From the cell containing the given text, extract its center point as (X, Y) coordinate. 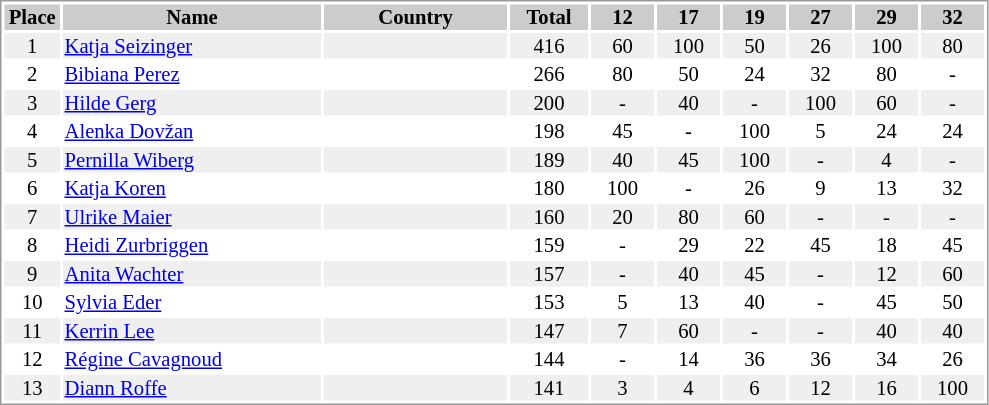
18 (886, 245)
141 (549, 388)
Katja Koren (192, 189)
153 (549, 303)
10 (32, 303)
2 (32, 75)
160 (549, 217)
Hilde Gerg (192, 103)
27 (820, 17)
17 (688, 17)
Heidi Zurbriggen (192, 245)
Country (416, 17)
266 (549, 75)
198 (549, 131)
Sylvia Eder (192, 303)
Name (192, 17)
Bibiana Perez (192, 75)
19 (754, 17)
Diann Roffe (192, 388)
147 (549, 331)
416 (549, 46)
16 (886, 388)
Katja Seizinger (192, 46)
Régine Cavagnoud (192, 359)
180 (549, 189)
34 (886, 359)
Pernilla Wiberg (192, 160)
22 (754, 245)
Alenka Dovžan (192, 131)
14 (688, 359)
20 (622, 217)
144 (549, 359)
189 (549, 160)
157 (549, 274)
159 (549, 245)
Total (549, 17)
200 (549, 103)
11 (32, 331)
Ulrike Maier (192, 217)
Place (32, 17)
8 (32, 245)
Kerrin Lee (192, 331)
Anita Wachter (192, 274)
1 (32, 46)
